Scan for the cell matching the given text and deliver its [X, Y] coordinate at center. 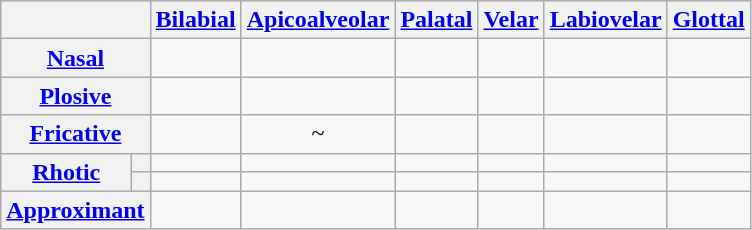
Velar [511, 20]
Plosive [76, 96]
Rhotic [66, 172]
Labiovelar [606, 20]
Fricative [76, 134]
Palatal [436, 20]
Apicoalveolar [318, 20]
Bilabial [196, 20]
~ [318, 134]
Approximant [76, 210]
Glottal [708, 20]
Nasal [76, 58]
